Find where the given text appears and provide that cell's center as (x, y) coordinate. 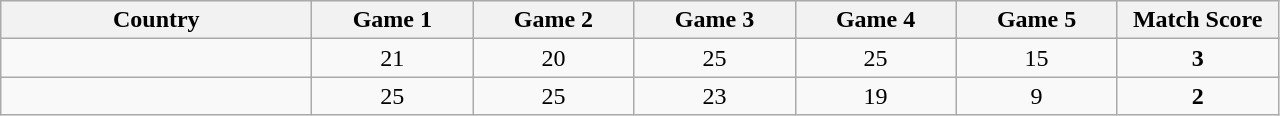
2 (1198, 96)
20 (554, 58)
Game 2 (554, 20)
Game 3 (714, 20)
Game 5 (1036, 20)
9 (1036, 96)
23 (714, 96)
Match Score (1198, 20)
Game 1 (392, 20)
19 (876, 96)
Game 4 (876, 20)
Country (156, 20)
3 (1198, 58)
15 (1036, 58)
21 (392, 58)
